Find where the given text appears and provide that cell's center as [X, Y] coordinate. 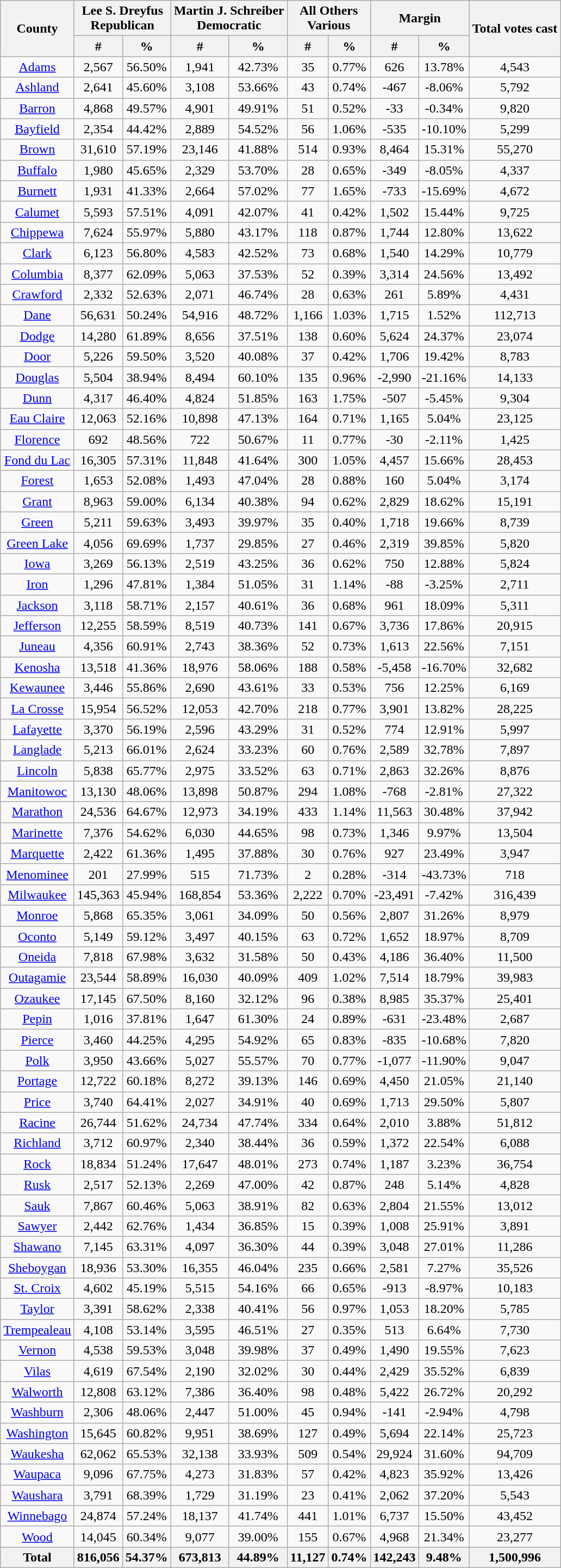
55,270 [515, 150]
Menominee [37, 874]
24.56% [444, 274]
1,647 [200, 1019]
19.42% [444, 357]
18.20% [444, 1309]
43 [308, 88]
-2,990 [395, 377]
15.50% [444, 1516]
2,010 [395, 1123]
40.73% [258, 626]
3,632 [200, 957]
12,063 [98, 419]
94 [308, 501]
Wood [37, 1536]
294 [308, 791]
21,140 [515, 1081]
5,211 [98, 522]
218 [308, 709]
201 [98, 874]
135 [308, 377]
31.19% [258, 1495]
300 [308, 460]
39.97% [258, 522]
-16.70% [444, 667]
3.23% [444, 1164]
Portage [37, 1081]
24 [308, 1019]
29.50% [444, 1102]
-2.94% [444, 1412]
2,517 [98, 1185]
13,504 [515, 833]
Ashland [37, 88]
5,785 [515, 1309]
4,431 [515, 295]
40.09% [258, 978]
0.43% [349, 957]
53.30% [147, 1268]
4,457 [395, 460]
Brown [37, 150]
0.66% [349, 1268]
58.71% [147, 605]
9,820 [515, 108]
4,097 [200, 1247]
43.25% [258, 563]
53.14% [147, 1330]
62.76% [147, 1226]
6,123 [98, 253]
0.40% [349, 522]
Pierce [37, 1040]
39.98% [258, 1350]
40.15% [258, 936]
2,332 [98, 295]
8,709 [515, 936]
41.33% [147, 191]
1,166 [308, 315]
13,130 [98, 791]
3,901 [395, 709]
Kewaunee [37, 688]
1,493 [200, 481]
16,030 [200, 978]
12.91% [444, 729]
12,808 [98, 1392]
58.06% [258, 667]
-10.10% [444, 129]
41.74% [258, 1516]
54.37% [147, 1557]
9,725 [515, 212]
38.36% [258, 647]
5,226 [98, 357]
4,798 [515, 1412]
Sheboygan [37, 1268]
2,664 [200, 191]
4,356 [98, 647]
5,868 [98, 915]
0.56% [349, 915]
23,125 [515, 419]
15,645 [98, 1433]
67.75% [147, 1474]
1,931 [98, 191]
47.81% [147, 584]
1,737 [200, 543]
46.74% [258, 295]
-15.69% [444, 191]
15.44% [444, 212]
5,515 [200, 1288]
40.41% [258, 1309]
1,980 [98, 170]
41.64% [258, 460]
0.97% [349, 1309]
59.00% [147, 501]
3,314 [395, 274]
Florence [37, 439]
2,804 [395, 1205]
82 [308, 1205]
2,306 [98, 1412]
17,647 [200, 1164]
2,889 [200, 129]
3,391 [98, 1309]
62,062 [98, 1454]
33.52% [258, 771]
42.07% [258, 212]
Total votes cast [515, 28]
2,429 [395, 1371]
7,897 [515, 750]
29,924 [395, 1454]
22.54% [444, 1143]
0.94% [349, 1412]
118 [308, 232]
8,963 [98, 501]
0.93% [349, 150]
1,296 [98, 584]
8,979 [515, 915]
2,319 [395, 543]
9,096 [98, 1474]
3,595 [200, 1330]
1,425 [515, 439]
Langlade [37, 750]
26,744 [98, 1123]
4,295 [200, 1040]
66 [308, 1288]
94,709 [515, 1454]
59.12% [147, 936]
2,690 [200, 688]
36.30% [258, 1247]
73 [308, 253]
25.91% [444, 1226]
35,526 [515, 1268]
41 [308, 212]
8,519 [200, 626]
4,273 [200, 1474]
31.26% [444, 915]
1,652 [395, 936]
2,338 [200, 1309]
67.98% [147, 957]
61.36% [147, 853]
42.70% [258, 709]
Forest [37, 481]
514 [308, 150]
0.38% [349, 999]
13,518 [98, 667]
-314 [395, 874]
0.83% [349, 1040]
33.23% [258, 750]
-23,491 [395, 895]
Taylor [37, 1309]
37.51% [258, 336]
5,838 [98, 771]
13,426 [515, 1474]
19.66% [444, 522]
5,213 [98, 750]
22.14% [444, 1433]
58.59% [147, 626]
8,377 [98, 274]
Ozaukee [37, 999]
-768 [395, 791]
59.53% [147, 1350]
54.16% [258, 1288]
Jackson [37, 605]
Barron [37, 108]
2,567 [98, 67]
50.87% [258, 791]
1,713 [395, 1102]
1,434 [200, 1226]
409 [308, 978]
47.13% [258, 419]
9,304 [515, 398]
39.85% [444, 543]
235 [308, 1268]
Vernon [37, 1350]
51 [308, 108]
8,876 [515, 771]
4,868 [98, 108]
33 [308, 688]
59.50% [147, 357]
4,602 [98, 1288]
0.44% [349, 1371]
10,898 [200, 419]
5.89% [444, 295]
14.29% [444, 253]
2,442 [98, 1226]
155 [308, 1536]
3,497 [200, 936]
7,730 [515, 1330]
23,277 [515, 1536]
21.55% [444, 1205]
31.60% [444, 1454]
18.97% [444, 936]
7,514 [395, 978]
29.85% [258, 543]
0.46% [349, 543]
927 [395, 853]
Sauk [37, 1205]
38.69% [258, 1433]
46.51% [258, 1330]
673,813 [200, 1557]
28,225 [515, 709]
0.70% [349, 895]
9.48% [444, 1557]
4,901 [200, 108]
11 [308, 439]
248 [395, 1185]
62.09% [147, 274]
2,519 [200, 563]
34.91% [258, 1102]
5,824 [515, 563]
9,077 [200, 1536]
16,355 [200, 1268]
Milwaukee [37, 895]
2,975 [200, 771]
5,807 [515, 1102]
3,520 [200, 357]
1,016 [98, 1019]
23,074 [515, 336]
5,543 [515, 1495]
1.05% [349, 460]
3,446 [98, 688]
45.65% [147, 170]
13,492 [515, 274]
31,610 [98, 150]
509 [308, 1454]
Walworth [37, 1392]
0.89% [349, 1019]
Oneida [37, 957]
513 [395, 1330]
43,452 [515, 1516]
3,493 [200, 522]
Jefferson [37, 626]
6,737 [395, 1516]
44.89% [258, 1557]
2,027 [200, 1102]
4,538 [98, 1350]
2,743 [200, 647]
Racine [37, 1123]
Manitowoc [37, 791]
36.85% [258, 1226]
35.52% [444, 1371]
58.62% [147, 1309]
1,502 [395, 212]
8,160 [200, 999]
96 [308, 999]
-11.90% [444, 1061]
La Crosse [37, 709]
60.10% [258, 377]
48.01% [258, 1164]
Dane [37, 315]
Martin J. SchreiberDemocratic [229, 18]
5,820 [515, 543]
7.27% [444, 1268]
Waupaca [37, 1474]
0.88% [349, 481]
1.65% [349, 191]
11,848 [200, 460]
Kenosha [37, 667]
4,317 [98, 398]
-507 [395, 398]
42 [308, 1185]
Fond du Lac [37, 460]
Green [37, 522]
Winnebago [37, 1516]
0.35% [349, 1330]
55.86% [147, 688]
52.08% [147, 481]
4,186 [395, 957]
51.24% [147, 1164]
57 [308, 1474]
Oconto [37, 936]
112,713 [515, 315]
2,807 [395, 915]
3,740 [98, 1102]
-8.06% [444, 88]
43.17% [258, 232]
60 [308, 750]
2,222 [308, 895]
51.05% [258, 584]
Rock [37, 1164]
7,624 [98, 232]
-2.11% [444, 439]
1,384 [200, 584]
3,370 [98, 729]
1,372 [395, 1143]
8,985 [395, 999]
8,656 [200, 336]
4,828 [515, 1185]
57.02% [258, 191]
5,694 [395, 1433]
41.88% [258, 150]
13,898 [200, 791]
-10.68% [444, 1040]
32.02% [258, 1371]
54,916 [200, 315]
Vilas [37, 1371]
42.52% [258, 253]
7,867 [98, 1205]
5,624 [395, 336]
3,118 [98, 605]
4,337 [515, 170]
8,739 [515, 522]
Bayfield [37, 129]
1,715 [395, 315]
20,292 [515, 1392]
65.35% [147, 915]
Juneau [37, 647]
1,165 [395, 419]
2,863 [395, 771]
33.93% [258, 1454]
39.00% [258, 1536]
Rusk [37, 1185]
36,754 [515, 1164]
-5,458 [395, 667]
25,723 [515, 1433]
18,976 [200, 667]
7,145 [98, 1247]
18,834 [98, 1164]
722 [200, 439]
1.08% [349, 791]
51.00% [258, 1412]
18,936 [98, 1268]
7,820 [515, 1040]
9,047 [515, 1061]
21.34% [444, 1536]
50.24% [147, 315]
-0.34% [444, 108]
5,504 [98, 377]
18.79% [444, 978]
1,187 [395, 1164]
1,706 [395, 357]
2,190 [200, 1371]
Marquette [37, 853]
1,346 [395, 833]
Washington [37, 1433]
6,134 [200, 501]
Douglas [37, 377]
5,997 [515, 729]
34.19% [258, 812]
39.13% [258, 1081]
4,108 [98, 1330]
All OthersVarious [328, 18]
-535 [395, 129]
-2.81% [444, 791]
261 [395, 295]
14,045 [98, 1536]
71.73% [258, 874]
718 [515, 874]
Grant [37, 501]
-349 [395, 170]
-8.97% [444, 1288]
45.19% [147, 1288]
17,145 [98, 999]
12,722 [98, 1081]
1,490 [395, 1350]
24,536 [98, 812]
50.67% [258, 439]
6,169 [515, 688]
3,736 [395, 626]
County [37, 28]
Waukesha [37, 1454]
Lafayette [37, 729]
24,734 [200, 1123]
15.66% [444, 460]
1.03% [349, 315]
57.19% [147, 150]
40.38% [258, 501]
2,329 [200, 170]
23,544 [98, 978]
67.54% [147, 1371]
32,138 [200, 1454]
25,401 [515, 999]
816,056 [98, 1557]
65.77% [147, 771]
0.41% [349, 1495]
4,824 [200, 398]
20,915 [515, 626]
-913 [395, 1288]
3,061 [200, 915]
3,791 [98, 1495]
53.36% [258, 895]
St. Croix [37, 1288]
-631 [395, 1019]
-43.73% [444, 874]
23,146 [200, 150]
40.61% [258, 605]
2,447 [200, 1412]
57.31% [147, 460]
52.13% [147, 1185]
2,157 [200, 605]
1,053 [395, 1309]
52.16% [147, 419]
0.59% [349, 1143]
44.25% [147, 1040]
138 [308, 336]
Columbia [37, 274]
12.80% [444, 232]
-1,077 [395, 1061]
45 [308, 1412]
Outagamie [37, 978]
27,322 [515, 791]
60.18% [147, 1081]
6,030 [200, 833]
515 [200, 874]
8,783 [515, 357]
5.14% [444, 1185]
57.51% [147, 212]
5,311 [515, 605]
21.05% [444, 1081]
Richland [37, 1143]
2,422 [98, 853]
52.63% [147, 295]
756 [395, 688]
141 [308, 626]
0.72% [349, 936]
168,854 [200, 895]
1,653 [98, 481]
31.83% [258, 1474]
9.97% [444, 833]
46.04% [258, 1268]
8,494 [200, 377]
1,500,996 [515, 1557]
37.20% [444, 1495]
7,151 [515, 647]
10,183 [515, 1288]
-835 [395, 1040]
Polk [37, 1061]
2,581 [395, 1268]
-5.45% [444, 398]
160 [395, 481]
0.60% [349, 336]
38.94% [147, 377]
-33 [395, 108]
65 [308, 1040]
65.53% [147, 1454]
5,299 [515, 129]
1,718 [395, 522]
0.58% [349, 667]
4,968 [395, 1536]
Crawford [37, 295]
45.94% [147, 895]
13,622 [515, 232]
4,543 [515, 67]
45.60% [147, 88]
1.75% [349, 398]
44.65% [258, 833]
3,269 [98, 563]
18,137 [200, 1516]
5,880 [200, 232]
5,422 [395, 1392]
Marathon [37, 812]
Adams [37, 67]
Washburn [37, 1412]
35.92% [444, 1474]
Clark [37, 253]
334 [308, 1123]
40.08% [258, 357]
1,495 [200, 853]
24.37% [444, 336]
31.58% [258, 957]
43.29% [258, 729]
4,091 [200, 212]
10,779 [515, 253]
11,563 [395, 812]
6,839 [515, 1371]
35.37% [444, 999]
54.62% [147, 833]
Trempealeau [37, 1330]
316,439 [515, 895]
37.88% [258, 853]
4,619 [98, 1371]
3,108 [200, 88]
38.44% [258, 1143]
Pepin [37, 1019]
48.56% [147, 439]
5,792 [515, 88]
27.01% [444, 1247]
48.72% [258, 315]
12,255 [98, 626]
1.06% [349, 129]
1.01% [349, 1516]
0.96% [349, 377]
59.63% [147, 522]
2,596 [200, 729]
750 [395, 563]
Margin [420, 18]
2,062 [395, 1495]
12,053 [200, 709]
Buffalo [37, 170]
1,729 [200, 1495]
54.92% [258, 1040]
0.54% [349, 1454]
16,305 [98, 460]
18.09% [444, 605]
Iron [37, 584]
0.64% [349, 1123]
-7.42% [444, 895]
2 [308, 874]
-21.16% [444, 377]
0.28% [349, 874]
Dodge [37, 336]
Green Lake [37, 543]
55.97% [147, 232]
1,008 [395, 1226]
961 [395, 605]
1.52% [444, 315]
5,149 [98, 936]
68.39% [147, 1495]
60.46% [147, 1205]
Calumet [37, 212]
17.86% [444, 626]
60.82% [147, 1433]
56.19% [147, 729]
7,623 [515, 1350]
142,243 [395, 1557]
2,071 [200, 295]
32.12% [258, 999]
37.53% [258, 274]
26.72% [444, 1392]
-30 [395, 439]
64.41% [147, 1102]
47.00% [258, 1185]
39,983 [515, 978]
34.09% [258, 915]
28,453 [515, 460]
-88 [395, 584]
Shawano [37, 1247]
38.91% [258, 1205]
188 [308, 667]
5,027 [200, 1061]
Total [37, 1557]
42.73% [258, 67]
61.30% [258, 1019]
44.42% [147, 129]
55.57% [258, 1061]
Door [37, 357]
1,613 [395, 647]
1.02% [349, 978]
69.69% [147, 543]
37,942 [515, 812]
2,711 [515, 584]
Iowa [37, 563]
40 [308, 1102]
441 [308, 1516]
56,631 [98, 315]
Lee S. DreyfusRepublican [122, 18]
6,088 [515, 1143]
2,641 [98, 88]
Waushara [37, 1495]
14,280 [98, 336]
5,593 [98, 212]
3,460 [98, 1040]
2,354 [98, 129]
3.88% [444, 1123]
32,682 [515, 667]
13.82% [444, 709]
11,127 [308, 1557]
6.64% [444, 1330]
1,941 [200, 67]
58.89% [147, 978]
67.50% [147, 999]
2,340 [200, 1143]
4,583 [200, 253]
Lincoln [37, 771]
51.62% [147, 1123]
47.74% [258, 1123]
51.85% [258, 398]
56.80% [147, 253]
3,891 [515, 1226]
24,874 [98, 1516]
14,133 [515, 377]
Chippewa [37, 232]
56.13% [147, 563]
-23.48% [444, 1019]
63.31% [147, 1247]
2,687 [515, 1019]
8,464 [395, 150]
64.67% [147, 812]
-467 [395, 88]
53.70% [258, 170]
Marinette [37, 833]
49.91% [258, 108]
57.24% [147, 1516]
15 [308, 1226]
774 [395, 729]
13,012 [515, 1205]
2,624 [200, 750]
32.78% [444, 750]
164 [308, 419]
44 [308, 1247]
37.81% [147, 1019]
4,823 [395, 1474]
3,712 [98, 1143]
Eau Claire [37, 419]
1,540 [395, 253]
77 [308, 191]
2,589 [395, 750]
12.25% [444, 688]
43.61% [258, 688]
41.36% [147, 667]
4,672 [515, 191]
692 [98, 439]
Dunn [37, 398]
61.89% [147, 336]
3,174 [515, 481]
27.99% [147, 874]
7,376 [98, 833]
15,954 [98, 709]
70 [308, 1061]
22.56% [444, 647]
11,500 [515, 957]
30.48% [444, 812]
0.48% [349, 1392]
626 [395, 67]
2,829 [395, 501]
163 [308, 398]
273 [308, 1164]
18.62% [444, 501]
8,272 [200, 1081]
15.31% [444, 150]
46.40% [147, 398]
4,450 [395, 1081]
51,812 [515, 1123]
49.57% [147, 108]
60.91% [147, 647]
-733 [395, 191]
-8.05% [444, 170]
1,744 [395, 232]
12.88% [444, 563]
15,191 [515, 501]
Price [37, 1102]
43.66% [147, 1061]
56.52% [147, 709]
7,386 [200, 1392]
13.78% [444, 67]
12,973 [200, 812]
146 [308, 1081]
32.26% [444, 771]
63.12% [147, 1392]
53.66% [258, 88]
3,950 [98, 1061]
47.04% [258, 481]
433 [308, 812]
11,286 [515, 1247]
-3.25% [444, 584]
Sawyer [37, 1226]
Monroe [37, 915]
23.49% [444, 853]
3,947 [515, 853]
127 [308, 1433]
56.50% [147, 67]
-141 [395, 1412]
7,818 [98, 957]
9,951 [200, 1433]
23 [308, 1495]
60.97% [147, 1143]
0.53% [349, 688]
60.34% [147, 1536]
2,269 [200, 1185]
54.52% [258, 129]
66.01% [147, 750]
145,363 [98, 895]
19.55% [444, 1350]
Burnett [37, 191]
4,056 [98, 543]
